Output the [X, Y] coordinate of the center of the cell containing the given text.  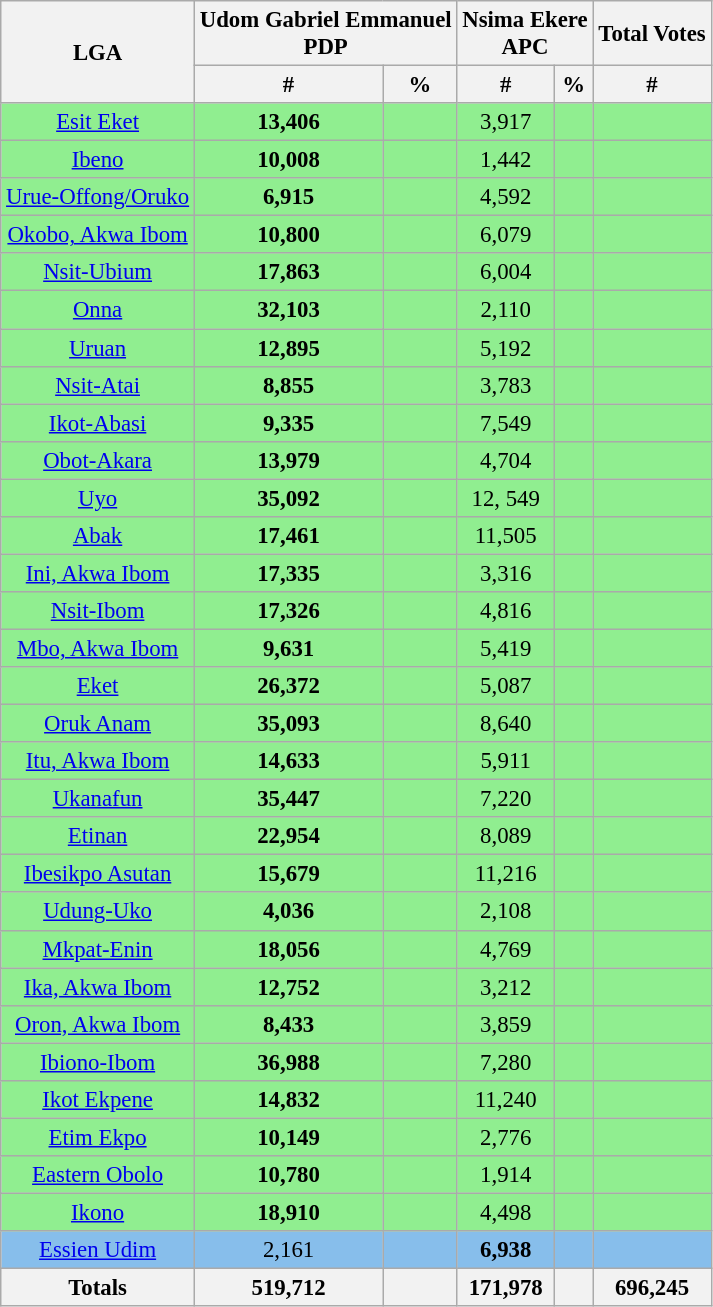
5,192 [506, 348]
4,816 [506, 611]
17,461 [288, 536]
519,712 [288, 1288]
35,093 [288, 724]
12, 549 [506, 498]
17,326 [288, 611]
Ibiono-Ibom [98, 1062]
10,800 [288, 235]
8,089 [506, 836]
Totals [98, 1288]
13,406 [288, 122]
14,832 [288, 1100]
Nsit-Atai [98, 385]
12,895 [288, 348]
4,498 [506, 1212]
Mbo, Akwa Ibom [98, 648]
7,280 [506, 1062]
Okobo, Akwa Ibom [98, 235]
Urue-Offong/Oruko [98, 197]
Abak [98, 536]
8,855 [288, 385]
3,316 [506, 573]
32,103 [288, 310]
Mkpat-Enin [98, 949]
Oron, Akwa Ibom [98, 1024]
35,092 [288, 498]
Eket [98, 686]
6,079 [506, 235]
Esit Eket [98, 122]
5,911 [506, 761]
13,979 [288, 460]
Ukanafun [98, 799]
9,631 [288, 648]
5,419 [506, 648]
5,087 [506, 686]
1,914 [506, 1175]
17,863 [288, 273]
10,008 [288, 160]
Ikot Ekpene [98, 1100]
Etim Ekpo [98, 1137]
2,110 [506, 310]
35,447 [288, 799]
Ini, Akwa Ibom [98, 573]
LGA [98, 52]
11,216 [506, 874]
9,335 [288, 423]
14,633 [288, 761]
4,036 [288, 912]
4,704 [506, 460]
10,780 [288, 1175]
3,859 [506, 1024]
7,549 [506, 423]
Essien Udim [98, 1250]
8,433 [288, 1024]
1,442 [506, 160]
3,212 [506, 987]
Eastern Obolo [98, 1175]
Uruan [98, 348]
2,161 [288, 1250]
11,240 [506, 1100]
Ibesikpo Asutan [98, 874]
6,004 [506, 273]
171,978 [506, 1288]
Uyo [98, 498]
6,915 [288, 197]
Etinan [98, 836]
Ikono [98, 1212]
Itu, Akwa Ibom [98, 761]
Nsima EkereAPC [525, 34]
7,220 [506, 799]
2,776 [506, 1137]
696,245 [652, 1288]
11,505 [506, 536]
15,679 [288, 874]
18,056 [288, 949]
10,149 [288, 1137]
Total Votes [652, 34]
6,938 [506, 1250]
36,988 [288, 1062]
2,108 [506, 912]
Udung-Uko [98, 912]
Ika, Akwa Ibom [98, 987]
Onna [98, 310]
4,769 [506, 949]
3,917 [506, 122]
Ikot-Abasi [98, 423]
Udom Gabriel EmmanuelPDP [325, 34]
22,954 [288, 836]
17,335 [288, 573]
8,640 [506, 724]
Nsit-Ibom [98, 611]
3,783 [506, 385]
12,752 [288, 987]
Obot-Akara [98, 460]
4,592 [506, 197]
Nsit-Ubium [98, 273]
26,372 [288, 686]
Oruk Anam [98, 724]
18,910 [288, 1212]
Ibeno [98, 160]
